Output the [X, Y] coordinate of the center of the cell containing the given text.  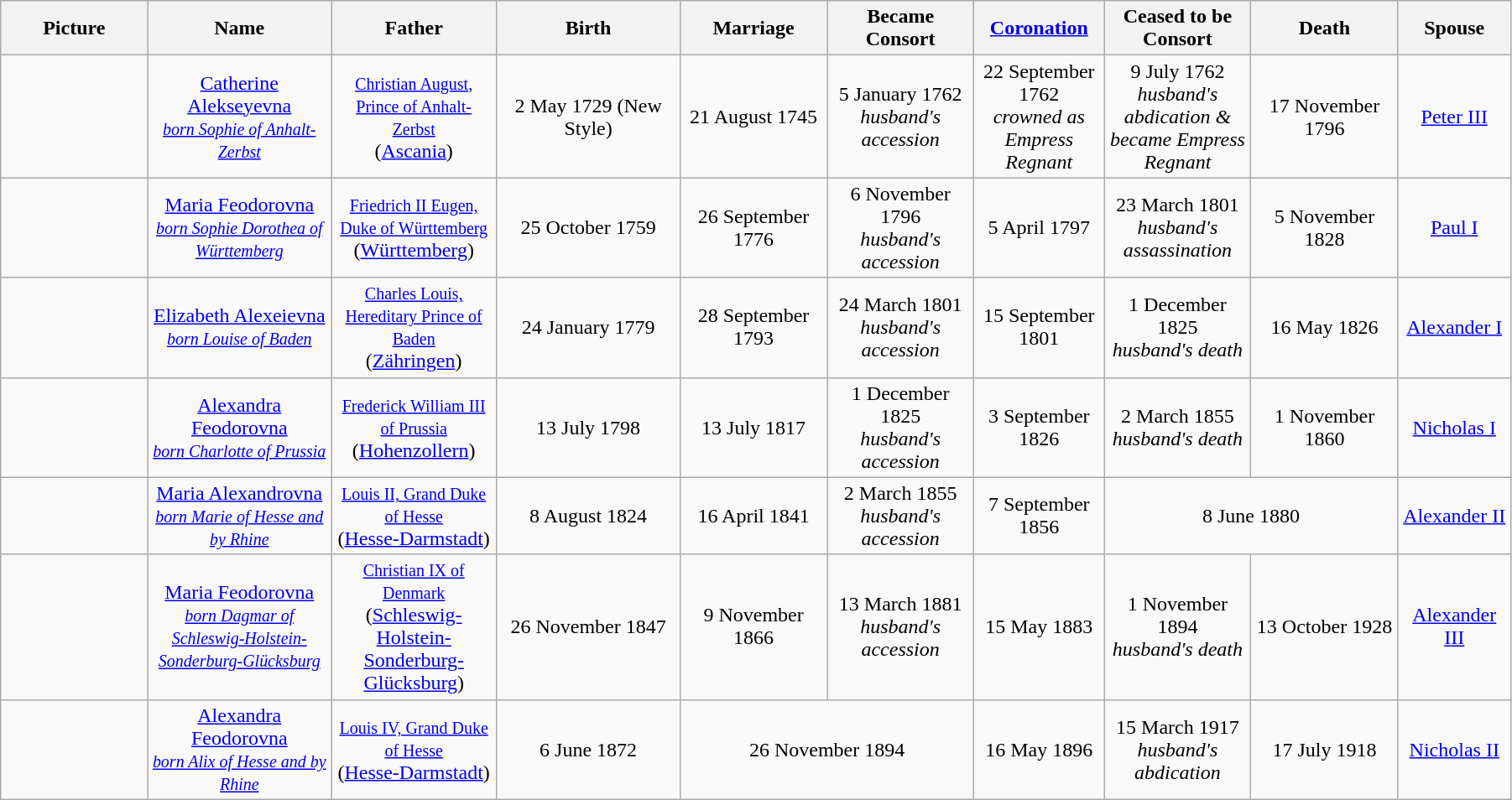
Alexander II [1454, 516]
1 December 1825husband's death [1178, 327]
6 June 1872 [589, 750]
26 November 1847 [589, 627]
28 September 1793 [753, 327]
13 October 1928 [1324, 627]
8 August 1824 [589, 516]
16 May 1896 [1039, 750]
Picture [74, 29]
1 November 1860 [1324, 428]
2 March 1855husband's death [1178, 428]
21 August 1745 [753, 117]
1 November 1894husband's death [1178, 627]
24 March 1801husband's accession [901, 327]
13 July 1817 [753, 428]
17 November 1796 [1324, 117]
13 July 1798 [589, 428]
26 September 1776 [753, 228]
13 March 1881husband's accession [901, 627]
Father [414, 29]
15 May 1883 [1039, 627]
Friedrich II Eugen, Duke of Württemberg (Württemberg) [414, 228]
Alexander I [1454, 327]
Nicholas I [1454, 428]
Ceased to be Consort [1178, 29]
5 November 1828 [1324, 228]
23 March 1801husband's assassination [1178, 228]
2 March 1855husband's accession [901, 516]
Elizabeth Alexeievnaborn Louise of Baden [240, 327]
Frederick William III of Prussia (Hohenzollern) [414, 428]
6 November 1796husband's accession [901, 228]
15 March 1917husband's abdication [1178, 750]
2 May 1729 (New Style) [589, 117]
7 September 1856 [1039, 516]
Marriage [753, 29]
Charles Louis, Hereditary Prince of Baden (Zähringen) [414, 327]
5 April 1797 [1039, 228]
16 April 1841 [753, 516]
Spouse [1454, 29]
Coronation [1039, 29]
24 January 1779 [589, 327]
22 September 1762crowned as Empress Regnant [1039, 117]
Louis II, Grand Duke of Hesse(Hesse-Darmstadt) [414, 516]
Christian August, Prince of Anhalt-Zerbst(Ascania) [414, 117]
Maria Alexandrovnaborn Marie of Hesse and by Rhine [240, 516]
25 October 1759 [589, 228]
Became Consort [901, 29]
26 November 1894 [827, 750]
Peter III [1454, 117]
1 December 1825husband's accession [901, 428]
Paul I [1454, 228]
3 September 1826 [1039, 428]
Maria Feodorovnaborn Dagmar of Schleswig-Holstein-Sonderburg-Glücksburg [240, 627]
Nicholas II [1454, 750]
Catherine Alekseyevnaborn Sophie of Anhalt-Zerbst [240, 117]
Alexandra Feodorovnaborn Charlotte of Prussia [240, 428]
Birth [589, 29]
Name [240, 29]
Maria Feodorovnaborn Sophie Dorothea of Württemberg [240, 228]
9 July 1762husband's abdication & became Empress Regnant [1178, 117]
Alexandra Feodorovnaborn Alix of Hesse and by Rhine [240, 750]
Death [1324, 29]
17 July 1918 [1324, 750]
Alexander III [1454, 627]
5 January 1762husband's accession [901, 117]
16 May 1826 [1324, 327]
Louis IV, Grand Duke of Hesse (Hesse-Darmstadt) [414, 750]
Christian IX of Denmark (Schleswig-Holstein-Sonderburg-Glücksburg) [414, 627]
8 June 1880 [1251, 516]
9 November 1866 [753, 627]
15 September 1801 [1039, 327]
